Find where the given text appears and provide that cell's center as [X, Y] coordinate. 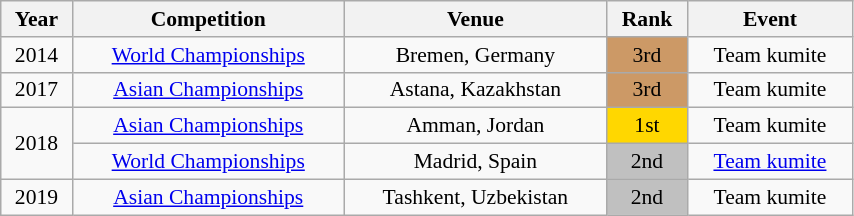
Event [770, 19]
Astana, Kazakhstan [475, 90]
Madrid, Spain [475, 162]
Rank [646, 19]
2019 [36, 197]
2017 [36, 90]
Tashkent, Uzbekistan [475, 197]
Competition [208, 19]
1st [646, 126]
2018 [36, 144]
2014 [36, 55]
Amman, Jordan [475, 126]
Venue [475, 19]
Year [36, 19]
Bremen, Germany [475, 55]
